Determine the (x, y) coordinate at the center of the cell enclosing the given text.  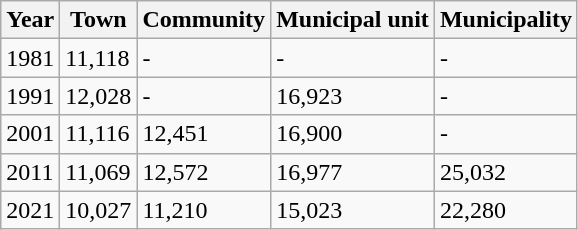
Community (204, 20)
2021 (30, 210)
11,118 (98, 58)
10,027 (98, 210)
15,023 (353, 210)
16,900 (353, 134)
16,977 (353, 172)
25,032 (506, 172)
1981 (30, 58)
22,280 (506, 210)
16,923 (353, 96)
2001 (30, 134)
Municipality (506, 20)
11,210 (204, 210)
Municipal unit (353, 20)
12,451 (204, 134)
11,069 (98, 172)
1991 (30, 96)
Town (98, 20)
12,028 (98, 96)
11,116 (98, 134)
Year (30, 20)
12,572 (204, 172)
2011 (30, 172)
